Search for the cell housing the specified text and yield its [x, y] center coordinate. 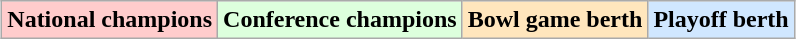
Playoff berth [721, 20]
Conference champions [340, 20]
Bowl game berth [555, 20]
National champions [110, 20]
